Detect which cell encompasses the target text, then output its [x, y] center coordinate. 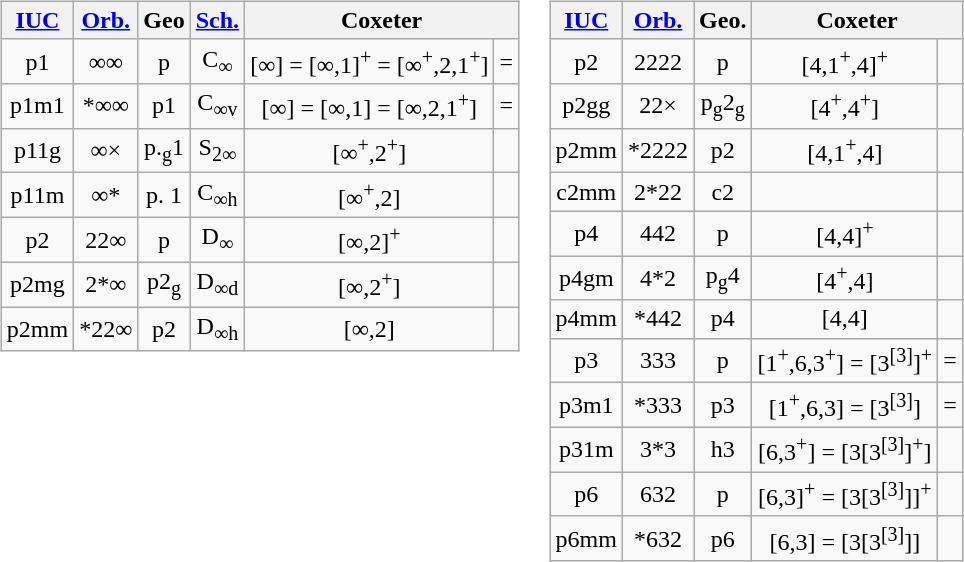
[∞,2]+ [370, 240]
*∞∞ [106, 106]
2222 [658, 62]
[∞+,2+] [370, 150]
632 [658, 494]
Sch. [217, 20]
[4+,4] [845, 278]
*442 [658, 319]
p. 1 [164, 196]
[4+,4+] [845, 106]
p2gg [586, 106]
C∞h [217, 196]
p6mm [586, 538]
pg4 [723, 278]
[4,4]+ [845, 234]
[1+,6,3] = [3[3]] [845, 406]
*2222 [658, 150]
[∞+,2] [370, 196]
p3m1 [586, 406]
C∞v [217, 106]
4*2 [658, 278]
*22∞ [106, 329]
D∞d [217, 284]
Geo. [723, 20]
p4gm [586, 278]
2*22 [658, 192]
∞∞ [106, 62]
[6,3] = [3[3[3]]] [845, 538]
442 [658, 234]
[4,4] [845, 319]
c2 [723, 192]
h3 [723, 450]
22× [658, 106]
*632 [658, 538]
p1m1 [37, 106]
*333 [658, 406]
[∞] = [∞,1] = [∞,2,1+] [370, 106]
[4,1+,4] [845, 150]
[4,1+,4]+ [845, 62]
[6,3]+ = [3[3[3]]]+ [845, 494]
p2mg [37, 284]
p11m [37, 196]
p.g1 [164, 150]
S2∞ [217, 150]
p4mm [586, 319]
[1+,6,3+] = [3[3]]+ [845, 360]
c2mm [586, 192]
p11g [37, 150]
Geo [164, 20]
∞× [106, 150]
D∞h [217, 329]
D∞ [217, 240]
3*3 [658, 450]
C∞ [217, 62]
[∞,2+] [370, 284]
∞* [106, 196]
[∞] = [∞,1]+ = [∞+,2,1+] [370, 62]
p2g [164, 284]
2*∞ [106, 284]
pg2g [723, 106]
[∞,2] [370, 329]
p31m [586, 450]
[6,3+] = [3[3[3]]+] [845, 450]
22∞ [106, 240]
333 [658, 360]
